Pinpoint the cell where the given text exists, returning its (x, y) midpoint coordinate. 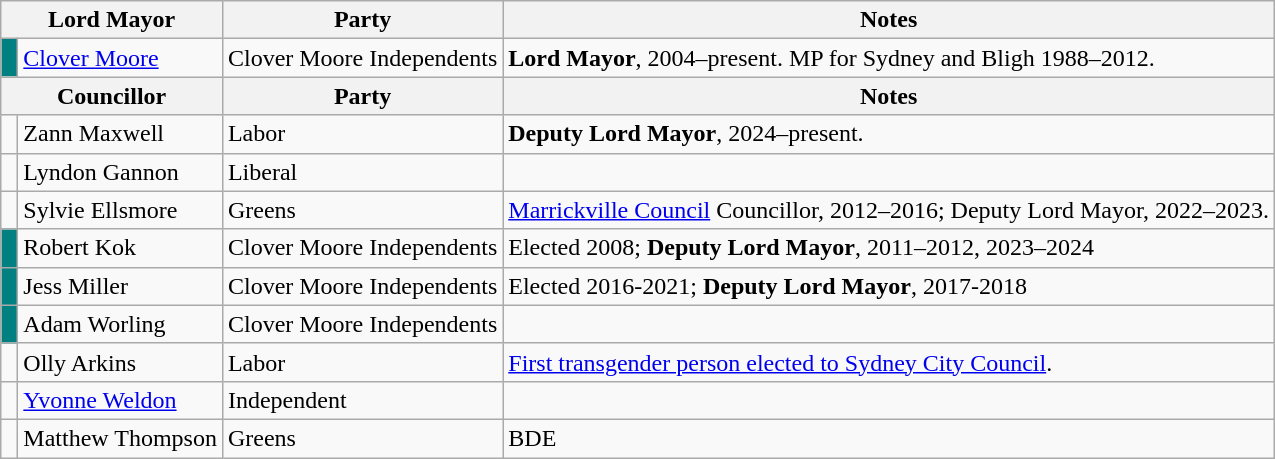
Lord Mayor (112, 20)
Zann Maxwell (120, 134)
Elected 2008; Deputy Lord Mayor, 2011–2012, 2023–2024 (889, 248)
BDE (889, 438)
Robert Kok (120, 248)
Jess Miller (120, 286)
Yvonne Weldon (120, 400)
Lord Mayor, 2004–present. MP for Sydney and Bligh 1988–2012. (889, 58)
Liberal (362, 172)
Adam Worling (120, 324)
Elected 2016-2021; Deputy Lord Mayor, 2017-2018 (889, 286)
Olly Arkins (120, 362)
Deputy Lord Mayor, 2024–present. (889, 134)
Matthew Thompson (120, 438)
Sylvie Ellsmore (120, 210)
Independent (362, 400)
First transgender person elected to Sydney City Council. (889, 362)
Clover Moore (120, 58)
Marrickville Council Councillor, 2012–2016; Deputy Lord Mayor, 2022–2023. (889, 210)
Lyndon Gannon (120, 172)
Councillor (112, 96)
